Search for the cell housing the specified text and yield its (x, y) center coordinate. 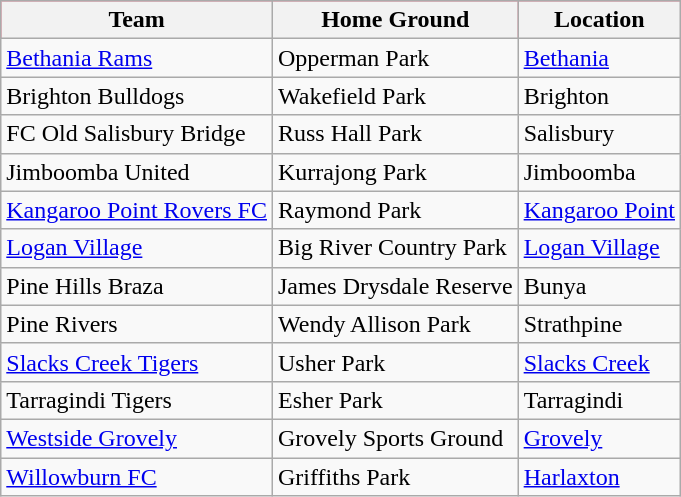
James Drysdale Reserve (395, 286)
Salisbury (599, 134)
Brighton Bulldogs (137, 96)
Slacks Creek Tigers (137, 362)
FC Old Salisbury Bridge (137, 134)
Bunya (599, 286)
Tarragindi (599, 400)
Grovely Sports Ground (395, 438)
Kurrajong Park (395, 172)
Kangaroo Point Rovers FC (137, 210)
Big River Country Park (395, 248)
Griffiths Park (395, 477)
Grovely (599, 438)
Tarragindi Tigers (137, 400)
Bethania (599, 58)
Strathpine (599, 324)
Jimboomba (599, 172)
Slacks Creek (599, 362)
Bethania Rams (137, 58)
Home Ground (395, 20)
Jimboomba United (137, 172)
Wendy Allison Park (395, 324)
Raymond Park (395, 210)
Location (599, 20)
Opperman Park (395, 58)
Pine Hills Braza (137, 286)
Pine Rivers (137, 324)
Russ Hall Park (395, 134)
Wakefield Park (395, 96)
Usher Park (395, 362)
Westside Grovely (137, 438)
Harlaxton (599, 477)
Kangaroo Point (599, 210)
Willowburn FC (137, 477)
Brighton (599, 96)
Esher Park (395, 400)
Team (137, 20)
